Extract the [x, y] coordinate from the center of the cell holding the provided text.  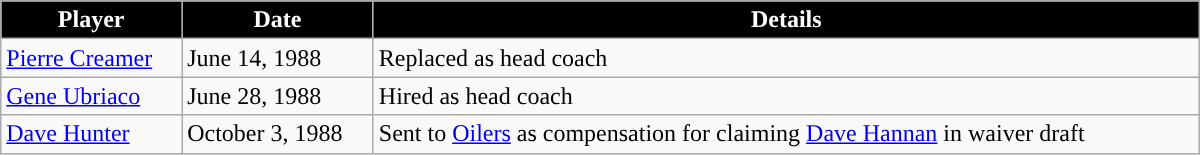
Details [786, 20]
Dave Hunter [92, 134]
June 28, 1988 [278, 96]
Gene Ubriaco [92, 96]
Pierre Creamer [92, 58]
Sent to Oilers as compensation for claiming Dave Hannan in waiver draft [786, 134]
Player [92, 20]
Date [278, 20]
Replaced as head coach [786, 58]
June 14, 1988 [278, 58]
Hired as head coach [786, 96]
October 3, 1988 [278, 134]
